Find where the given text appears and provide that cell's center as (X, Y) coordinate. 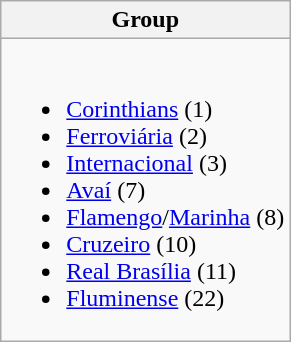
Group (146, 20)
Corinthians (1) Ferroviária (2) Internacional (3) Avaí (7) Flamengo/Marinha (8) Cruzeiro (10) Real Brasília (11) Fluminense (22) (146, 190)
